Scan for the cell matching the given text and deliver its [X, Y] coordinate at center. 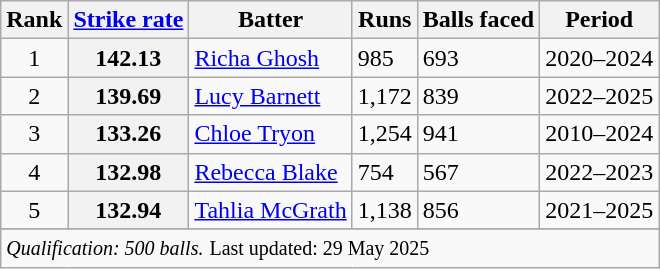
132.98 [128, 172]
Rank [34, 20]
2010–2024 [600, 134]
839 [478, 96]
985 [384, 58]
1,138 [384, 210]
856 [478, 210]
Chloe Tryon [270, 134]
941 [478, 134]
3 [34, 134]
Lucy Barnett [270, 96]
Batter [270, 20]
5 [34, 210]
Tahlia McGrath [270, 210]
133.26 [128, 134]
Qualification: 500 balls. Last updated: 29 May 2025 [330, 248]
1,172 [384, 96]
Balls faced [478, 20]
Rebecca Blake [270, 172]
2021–2025 [600, 210]
2022–2023 [600, 172]
1 [34, 58]
1,254 [384, 134]
754 [384, 172]
2 [34, 96]
Runs [384, 20]
142.13 [128, 58]
Richa Ghosh [270, 58]
4 [34, 172]
139.69 [128, 96]
132.94 [128, 210]
2022–2025 [600, 96]
693 [478, 58]
Period [600, 20]
2020–2024 [600, 58]
567 [478, 172]
Strike rate [128, 20]
